Find where the given text appears and provide that cell's center as [x, y] coordinate. 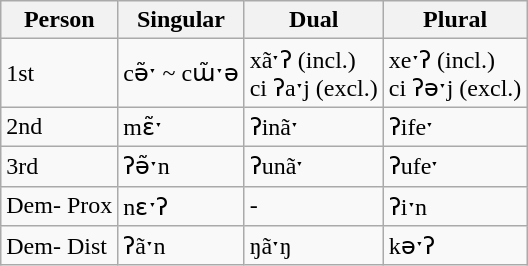
ʔiˑn [455, 206]
cə̃ˑ ~ cɯ̃ˑə [181, 73]
1st [60, 73]
Dem- Prox [60, 206]
mɛ̃ˑ [181, 127]
Singular [181, 20]
3rd [60, 166]
ʔunãˑ [314, 166]
Dem- Dist [60, 246]
ʔãˑn [181, 246]
nɛˑʔ [181, 206]
ʔinãˑ [314, 127]
ʔifeˑ [455, 127]
ŋãˑŋ [314, 246]
- [314, 206]
2nd [60, 127]
ʔə̃ˑn [181, 166]
xãˑʔ (incl.)ci ʔaˑj (excl.) [314, 73]
ʔufeˑ [455, 166]
kəˑʔ [455, 246]
Person [60, 20]
Dual [314, 20]
Plural [455, 20]
xeˑʔ (incl.)ci ʔəˑj (excl.) [455, 73]
